Scan for the cell matching the given text and deliver its (x, y) coordinate at center. 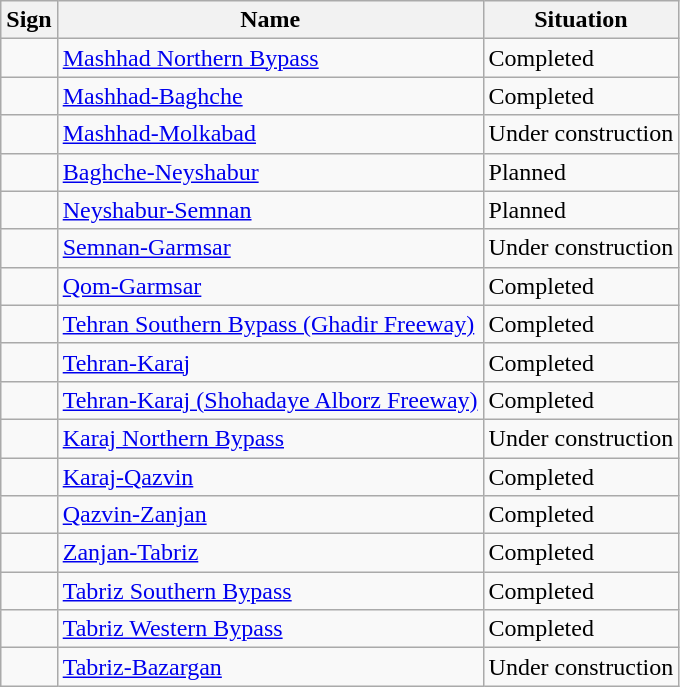
Tehran-Karaj (Shohadaye Alborz Freeway) (270, 400)
Tehran-Karaj (270, 362)
Neyshabur-Semnan (270, 210)
Tabriz-Bazargan (270, 667)
Baghche-Neyshabur (270, 172)
Mashhad-Baghche (270, 96)
Qom-Garmsar (270, 286)
Mashhad-Molkabad (270, 134)
Sign (29, 20)
Situation (581, 20)
Name (270, 20)
Tabriz Southern Bypass (270, 591)
Qazvin-Zanjan (270, 515)
Mashhad Northern Bypass (270, 58)
Karaj-Qazvin (270, 477)
Tabriz Western Bypass (270, 629)
Karaj Northern Bypass (270, 438)
Tehran Southern Bypass (Ghadir Freeway) (270, 324)
Zanjan-Tabriz (270, 553)
Semnan-Garmsar (270, 248)
